Pinpoint the cell where the given text exists, returning its (X, Y) midpoint coordinate. 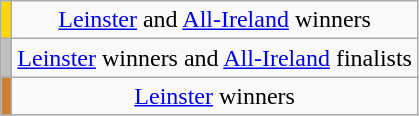
Leinster winners (215, 96)
Leinster winners and All-Ireland finalists (215, 58)
Leinster and All-Ireland winners (215, 20)
